Return the (X, Y) coordinate for the center point of the cell that contains the specified text.  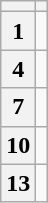
7 (18, 107)
1 (18, 31)
13 (18, 183)
10 (18, 145)
4 (18, 69)
